Detect which cell encompasses the target text, then output its [x, y] center coordinate. 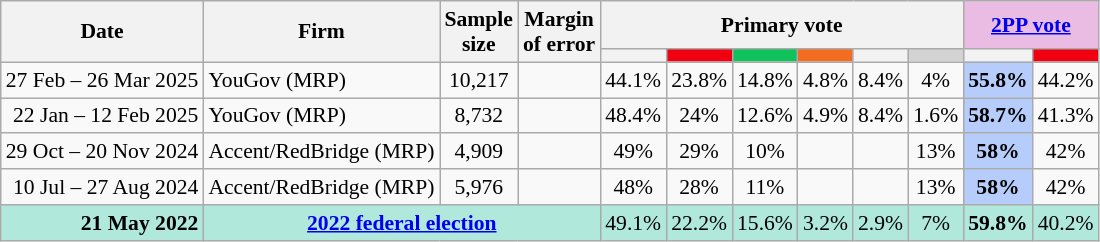
5,976 [479, 187]
41.3% [1066, 116]
12.6% [765, 116]
58.7% [998, 116]
48.4% [633, 116]
15.6% [765, 223]
4,909 [479, 152]
3.2% [826, 223]
10,217 [479, 80]
Firm [321, 32]
10% [765, 152]
23.8% [699, 80]
22.2% [699, 223]
24% [699, 116]
4% [936, 80]
14.8% [765, 80]
1.6% [936, 116]
48% [633, 187]
4.9% [826, 116]
28% [699, 187]
2.9% [880, 223]
2PP vote [1030, 25]
Date [102, 32]
49.1% [633, 223]
4.8% [826, 80]
27 Feb – 26 Mar 2025 [102, 80]
10 Jul – 27 Aug 2024 [102, 187]
59.8% [998, 223]
49% [633, 152]
Primary vote [782, 25]
29% [699, 152]
44.2% [1066, 80]
55.8% [998, 80]
22 Jan – 12 Feb 2025 [102, 116]
21 May 2022 [102, 223]
Marginof error [559, 32]
7% [936, 223]
8,732 [479, 116]
Samplesize [479, 32]
29 Oct – 20 Nov 2024 [102, 152]
11% [765, 187]
40.2% [1066, 223]
2022 federal election [402, 223]
44.1% [633, 80]
